Determine the [x, y] coordinate at the center of the cell enclosing the given text.  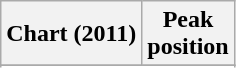
Peakposition [188, 34]
Chart (2011) [72, 34]
